For the text-containing cell, return its midpoint in [X, Y] coordinate format. 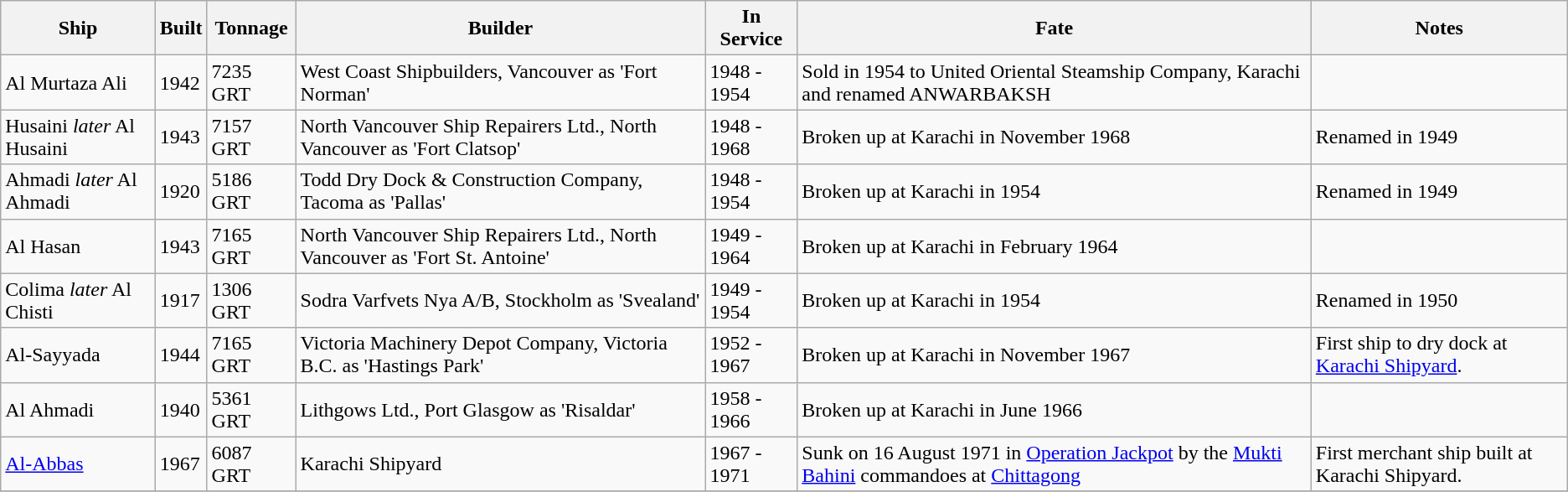
North Vancouver Ship Repairers Ltd., North Vancouver as 'Fort Clatsop' [501, 137]
Al Hasan [79, 246]
Husaini later Al Husaini [79, 137]
1942 [181, 82]
First ship to dry dock at Karachi Shipyard. [1439, 355]
1940 [181, 409]
North Vancouver Ship Repairers Ltd., North Vancouver as 'Fort St. Antoine' [501, 246]
Al Murtaza Ali [79, 82]
1958 - 1966 [751, 409]
First merchant ship built at Karachi Shipyard. [1439, 464]
Broken up at Karachi in November 1968 [1055, 137]
In Service [751, 28]
Ahmadi later Al Ahmadi [79, 191]
7157 GRT [251, 137]
Broken up at Karachi in February 1964 [1055, 246]
Built [181, 28]
Broken up at Karachi in June 1966 [1055, 409]
Builder [501, 28]
Broken up at Karachi in November 1967 [1055, 355]
1967 [181, 464]
Tonnage [251, 28]
1967 - 1971 [751, 464]
Renamed in 1950 [1439, 300]
Sodra Varfvets Nya A/B, Stockholm as 'Svealand' [501, 300]
1949 - 1964 [751, 246]
1920 [181, 191]
7235 GRT [251, 82]
1306 GRT [251, 300]
5361 GRT [251, 409]
Sold in 1954 to United Oriental Steamship Company, Karachi and renamed ANWARBAKSH [1055, 82]
1952 - 1967 [751, 355]
1944 [181, 355]
Todd Dry Dock & Construction Company, Tacoma as 'Pallas' [501, 191]
Ship [79, 28]
1948 - 1968 [751, 137]
Al-Abbas [79, 464]
West Coast Shipbuilders, Vancouver as 'Fort Norman' [501, 82]
1949 - 1954 [751, 300]
Karachi Shipyard [501, 464]
5186 GRT [251, 191]
Colima later Al Chisti [79, 300]
Al Ahmadi [79, 409]
Victoria Machinery Depot Company, Victoria B.C. as 'Hastings Park' [501, 355]
Sunk on 16 August 1971 in Operation Jackpot by the Mukti Bahini commandoes at Chittagong [1055, 464]
Lithgows Ltd., Port Glasgow as 'Risaldar' [501, 409]
Al-Sayyada [79, 355]
Fate [1055, 28]
Notes [1439, 28]
6087 GRT [251, 464]
1917 [181, 300]
